Capture the cell that displays the provided text and extract its (X, Y) central coordinate. 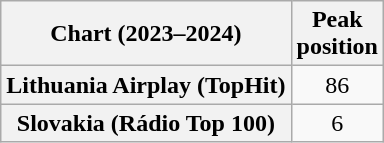
6 (337, 123)
Peakposition (337, 34)
Lithuania Airplay (TopHit) (146, 85)
Slovakia (Rádio Top 100) (146, 123)
86 (337, 85)
Chart (2023–2024) (146, 34)
